Capture the cell that displays the provided text and extract its [X, Y] central coordinate. 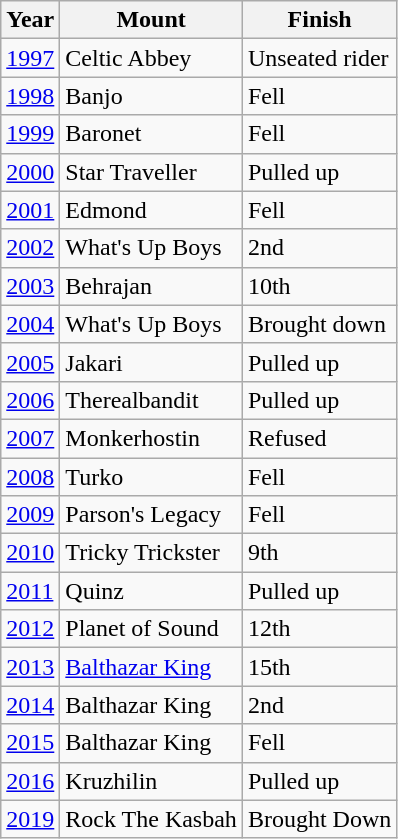
Therealbandit [152, 400]
2010 [30, 553]
2005 [30, 362]
Turko [152, 477]
Refused [319, 438]
Year [30, 20]
Celtic Abbey [152, 58]
12th [319, 629]
2003 [30, 286]
2016 [30, 781]
Star Traveller [152, 172]
2009 [30, 515]
2002 [30, 248]
Brought down [319, 324]
Kruzhilin [152, 781]
Quinz [152, 591]
Monkerhostin [152, 438]
2014 [30, 705]
Brought Down [319, 819]
2012 [30, 629]
Baronet [152, 134]
Tricky Trickster [152, 553]
2019 [30, 819]
9th [319, 553]
Behrajan [152, 286]
2000 [30, 172]
Mount [152, 20]
2007 [30, 438]
1998 [30, 96]
2006 [30, 400]
10th [319, 286]
1999 [30, 134]
1997 [30, 58]
Parson's Legacy [152, 515]
Rock The Kasbah [152, 819]
2001 [30, 210]
2015 [30, 743]
Unseated rider [319, 58]
15th [319, 667]
2013 [30, 667]
Jakari [152, 362]
2004 [30, 324]
Finish [319, 20]
Planet of Sound [152, 629]
2008 [30, 477]
2011 [30, 591]
Edmond [152, 210]
Banjo [152, 96]
